Return (x, y) of the center of cell containing provided text 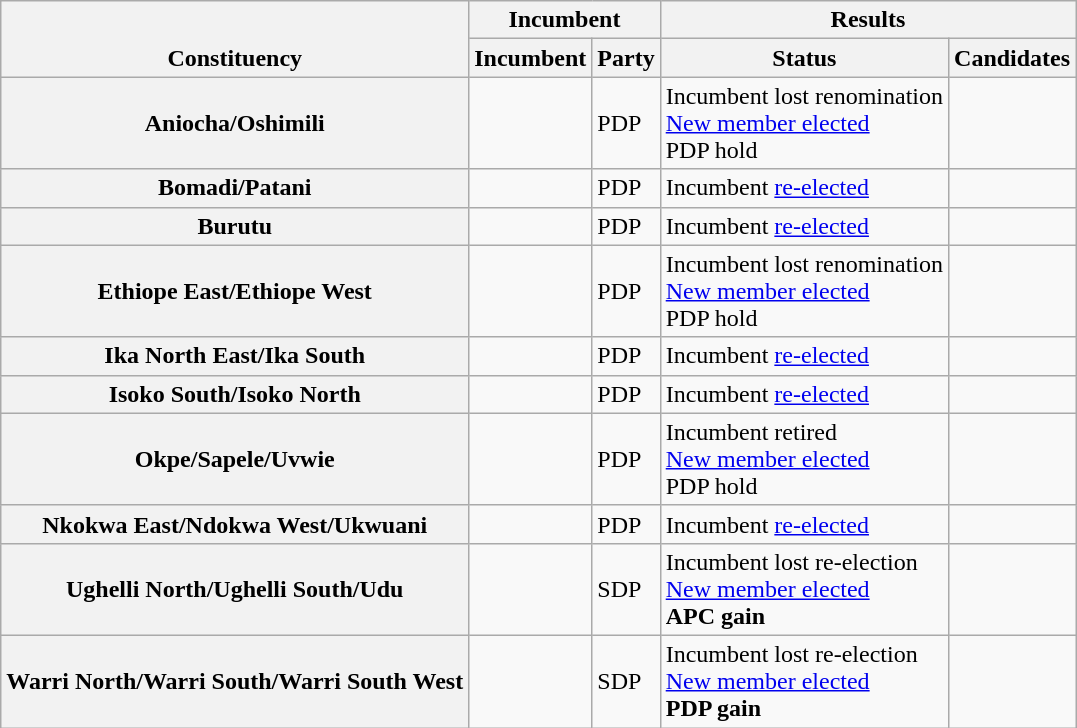
Party (626, 58)
Isoko South/Isoko North (235, 394)
Okpe/Sapele/Uvwie (235, 459)
Status (804, 58)
Incumbent retiredNew member electedPDP hold (804, 459)
Ika North East/Ika South (235, 356)
Bomadi/Patani (235, 188)
Ethiope East/Ethiope West (235, 291)
Burutu (235, 226)
Aniocha/Oshimili (235, 123)
Constituency (235, 39)
Warri North/Warri South/Warri South West (235, 681)
Nkokwa East/Ndokwa West/Ukwuani (235, 524)
Ughelli North/Ughelli South/Udu (235, 589)
Incumbent lost re-electionNew member electedPDP gain (804, 681)
Incumbent lost re-electionNew member electedAPC gain (804, 589)
Results (868, 20)
Candidates (1012, 58)
